Return the [X, Y] coordinate for the center point of the cell that contains the specified text.  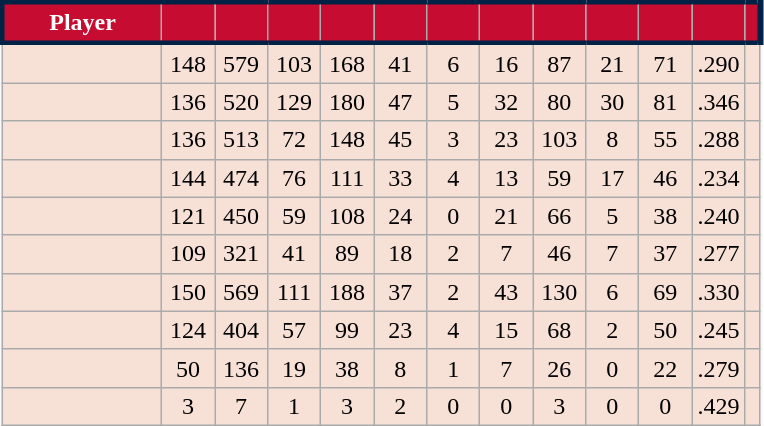
124 [188, 330]
30 [612, 102]
.279 [718, 368]
168 [348, 63]
15 [506, 330]
.277 [718, 254]
450 [240, 216]
513 [240, 140]
.288 [718, 140]
55 [666, 140]
474 [240, 178]
180 [348, 102]
89 [348, 254]
130 [560, 292]
26 [560, 368]
68 [560, 330]
144 [188, 178]
24 [400, 216]
18 [400, 254]
404 [240, 330]
57 [294, 330]
81 [666, 102]
108 [348, 216]
87 [560, 63]
45 [400, 140]
579 [240, 63]
33 [400, 178]
109 [188, 254]
22 [666, 368]
321 [240, 254]
188 [348, 292]
32 [506, 102]
.245 [718, 330]
520 [240, 102]
13 [506, 178]
80 [560, 102]
47 [400, 102]
17 [612, 178]
76 [294, 178]
.290 [718, 63]
66 [560, 216]
.234 [718, 178]
43 [506, 292]
Player [82, 22]
72 [294, 140]
.429 [718, 406]
69 [666, 292]
129 [294, 102]
.240 [718, 216]
.330 [718, 292]
.346 [718, 102]
19 [294, 368]
150 [188, 292]
16 [506, 63]
99 [348, 330]
121 [188, 216]
71 [666, 63]
569 [240, 292]
